Capture the cell that displays the provided text and extract its (X, Y) central coordinate. 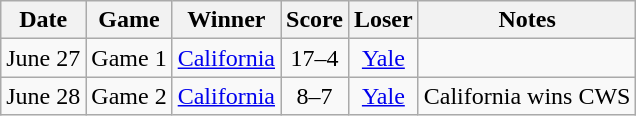
Date (44, 20)
June 27 (44, 58)
8–7 (315, 96)
Notes (527, 20)
17–4 (315, 58)
Game 1 (129, 58)
Game 2 (129, 96)
Game (129, 20)
June 28 (44, 96)
Winner (226, 20)
Loser (383, 20)
California wins CWS (527, 96)
Score (315, 20)
